Identify which cell holds the provided text, then report its (x, y) central coordinate. 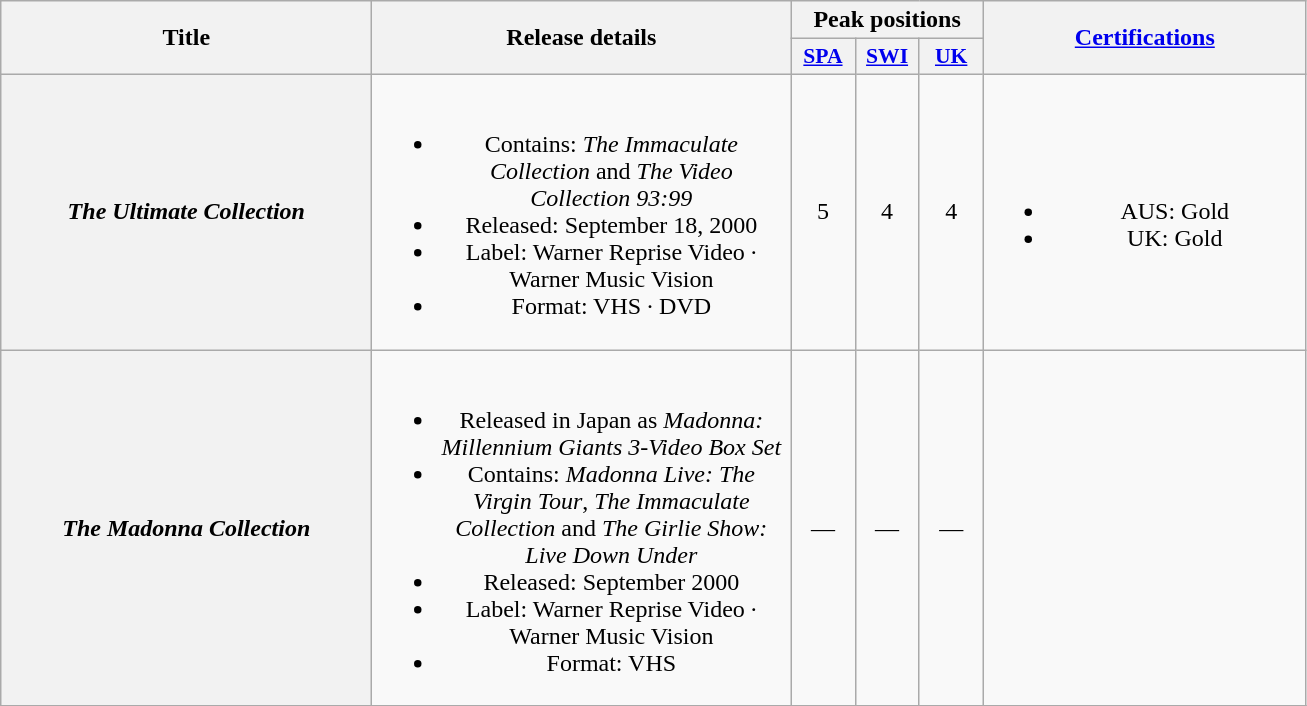
SWI (887, 57)
Certifications (1144, 38)
Title (186, 38)
The Madonna Collection (186, 528)
Release details (582, 38)
UK (951, 57)
AUS: GoldUK: Gold (1144, 212)
The Ultimate Collection (186, 212)
Peak positions (887, 20)
5 (823, 212)
SPA (823, 57)
